From the cell containing the given text, extract its center point as (X, Y) coordinate. 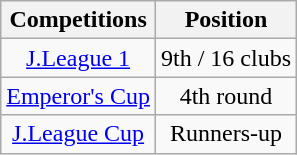
Position (226, 20)
9th / 16 clubs (226, 58)
J.League 1 (78, 58)
4th round (226, 96)
J.League Cup (78, 134)
Emperor's Cup (78, 96)
Runners-up (226, 134)
Competitions (78, 20)
